Find where the given text appears and provide that cell's center as (x, y) coordinate. 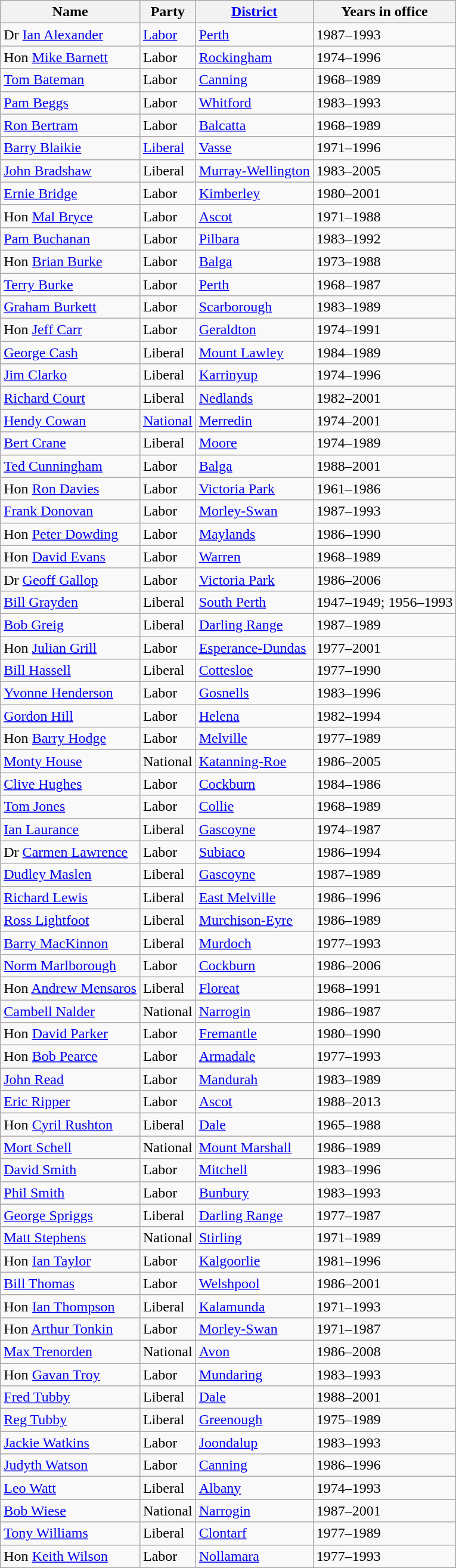
Ron Bertram (70, 125)
Clive Hughes (70, 784)
Armadale (254, 1057)
Barry MacKinnon (70, 943)
Hon Jeff Carr (70, 330)
Hon Andrew Mensaros (70, 988)
George Cash (70, 353)
Bill Thomas (70, 1283)
Pilbara (254, 239)
Barry Blaikie (70, 148)
1974–1987 (384, 829)
Hon Brian Burke (70, 261)
Rockingham (254, 57)
1975–1989 (384, 1420)
Mount Lawley (254, 353)
Greenough (254, 1420)
Bunbury (254, 1193)
Helena (254, 716)
Maylands (254, 534)
Katanning-Roe (254, 761)
Pam Beggs (70, 103)
Hon Mike Barnett (70, 57)
1987–2001 (384, 1511)
George Spriggs (70, 1215)
Karrinyup (254, 375)
1977–1987 (384, 1215)
1980–1990 (384, 1034)
Whitford (254, 103)
Graham Burkett (70, 307)
1977–2001 (384, 647)
Richard Court (70, 398)
Collie (254, 807)
1974–1993 (384, 1488)
Matt Stephens (70, 1238)
Phil Smith (70, 1193)
Hon Keith Wilson (70, 1556)
1980–2001 (384, 193)
Clontarf (254, 1533)
Jim Clarko (70, 375)
Floreat (254, 988)
Norm Marlborough (70, 965)
Dr Geoff Gallop (70, 579)
Monty House (70, 761)
Yvonne Henderson (70, 693)
1947–1949; 1956–1993 (384, 602)
Hon Ian Thompson (70, 1306)
Kimberley (254, 193)
Mundaring (254, 1374)
Bob Greig (70, 625)
1968–1991 (384, 988)
1974–1989 (384, 443)
1982–1994 (384, 716)
1986–2005 (384, 761)
Warren (254, 557)
Ian Laurance (70, 829)
Mitchell (254, 1170)
Hon Ian Taylor (70, 1261)
Leo Watt (70, 1488)
1968–1987 (384, 285)
1986–1994 (384, 852)
Reg Tubby (70, 1420)
Merredin (254, 421)
Cottesloe (254, 671)
Hon Barry Hodge (70, 739)
John Bradshaw (70, 171)
Moore (254, 443)
South Perth (254, 602)
1983–2005 (384, 171)
1971–1996 (384, 148)
1965–1988 (384, 1125)
1971–1993 (384, 1306)
Tony Williams (70, 1533)
Gosnells (254, 693)
Geraldton (254, 330)
Dr Ian Alexander (70, 35)
Eric Ripper (70, 1102)
1982–2001 (384, 398)
Murchison-Eyre (254, 920)
Years in office (384, 12)
1986–2001 (384, 1283)
1974–2001 (384, 421)
1961–1986 (384, 489)
Tom Jones (70, 807)
Hon Cyril Rushton (70, 1125)
1973–1988 (384, 261)
1986–1987 (384, 1011)
Hon Ron Davies (70, 489)
Tom Bateman (70, 80)
Dudley Maslen (70, 875)
Esperance-Dundas (254, 647)
Albany (254, 1488)
Hon Peter Dowding (70, 534)
Dr Carmen Lawrence (70, 852)
1971–1988 (384, 216)
Hon Bob Pearce (70, 1057)
Bill Hassell (70, 671)
1986–2008 (384, 1351)
1988–2013 (384, 1102)
Ernie Bridge (70, 193)
1971–1987 (384, 1329)
Hon Gavan Troy (70, 1374)
Hon David Evans (70, 557)
District (254, 12)
1981–1996 (384, 1261)
Gordon Hill (70, 716)
Subiaco (254, 852)
Hon David Parker (70, 1034)
Frank Donovan (70, 511)
John Read (70, 1079)
David Smith (70, 1170)
1977–1990 (384, 671)
Bob Wiese (70, 1511)
Mount Marshall (254, 1147)
Melville (254, 739)
1983–1992 (384, 239)
1971–1989 (384, 1238)
Kalamunda (254, 1306)
Hon Julian Grill (70, 647)
Fremantle (254, 1034)
Joondalup (254, 1443)
Vasse (254, 148)
Cambell Nalder (70, 1011)
Bill Grayden (70, 602)
Name (70, 12)
Murray-Wellington (254, 171)
1984–1989 (384, 353)
Pam Buchanan (70, 239)
Ross Lightfoot (70, 920)
Hon Arthur Tonkin (70, 1329)
Nedlands (254, 398)
Mandurah (254, 1079)
Avon (254, 1351)
Fred Tubby (70, 1397)
Hon Mal Bryce (70, 216)
Party (167, 12)
Ted Cunningham (70, 466)
Hendy Cowan (70, 421)
Welshpool (254, 1283)
Bert Crane (70, 443)
Nollamara (254, 1556)
Terry Burke (70, 285)
Mort Schell (70, 1147)
Judyth Watson (70, 1465)
Kalgoorlie (254, 1261)
Richard Lewis (70, 897)
Balcatta (254, 125)
East Melville (254, 897)
Murdoch (254, 943)
Max Trenorden (70, 1351)
Jackie Watkins (70, 1443)
1974–1991 (384, 330)
Scarborough (254, 307)
Stirling (254, 1238)
1986–1990 (384, 534)
1984–1986 (384, 784)
